Find where the given text appears and provide that cell's center as (x, y) coordinate. 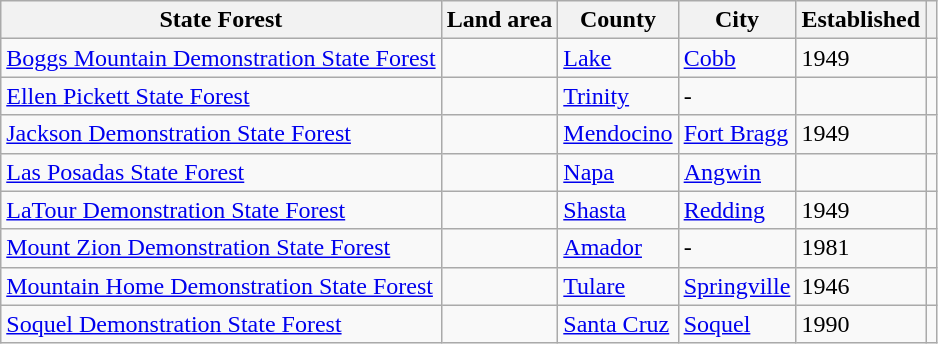
Santa Cruz (618, 324)
Land area (500, 20)
Amador (618, 248)
Redding (737, 210)
Springville (737, 286)
Mendocino (618, 134)
Tulare (618, 286)
Fort Bragg (737, 134)
Angwin (737, 172)
Las Posadas State Forest (221, 172)
Mountain Home Demonstration State Forest (221, 286)
Napa (618, 172)
LaTour Demonstration State Forest (221, 210)
Soquel (737, 324)
Jackson Demonstration State Forest (221, 134)
Soquel Demonstration State Forest (221, 324)
Ellen Pickett State Forest (221, 96)
Mount Zion Demonstration State Forest (221, 248)
City (737, 20)
Lake (618, 58)
State Forest (221, 20)
1946 (861, 286)
County (618, 20)
Cobb (737, 58)
Boggs Mountain Demonstration State Forest (221, 58)
Trinity (618, 96)
Established (861, 20)
Shasta (618, 210)
1990 (861, 324)
1981 (861, 248)
